Identify which cell holds the provided text, then report its (X, Y) central coordinate. 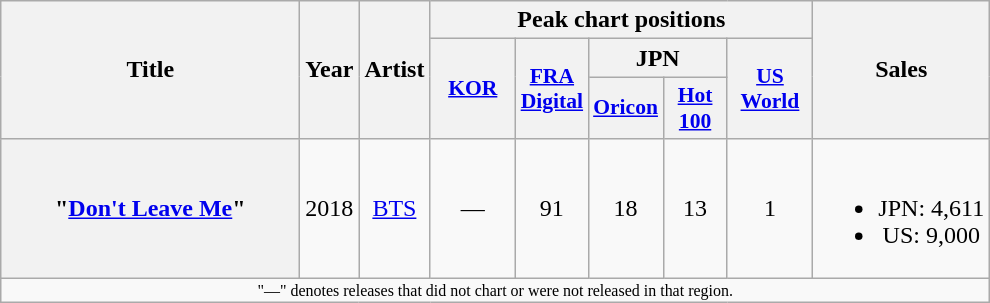
Year (330, 70)
Artist (394, 70)
2018 (330, 208)
JPN: 4,611US: 9,000 (902, 208)
18 (626, 208)
Oricon (626, 108)
US World (770, 88)
Peak chart positions (622, 20)
Sales (902, 70)
Hot 100 (695, 108)
KOR (473, 88)
91 (552, 208)
FRA Digital (552, 88)
BTS (394, 208)
"—" denotes releases that did not chart or were not released in that region. (496, 290)
— (473, 208)
13 (695, 208)
JPN (658, 58)
Title (150, 70)
1 (770, 208)
"Don't Leave Me" (150, 208)
